Identify which cell holds the provided text, then report its [x, y] central coordinate. 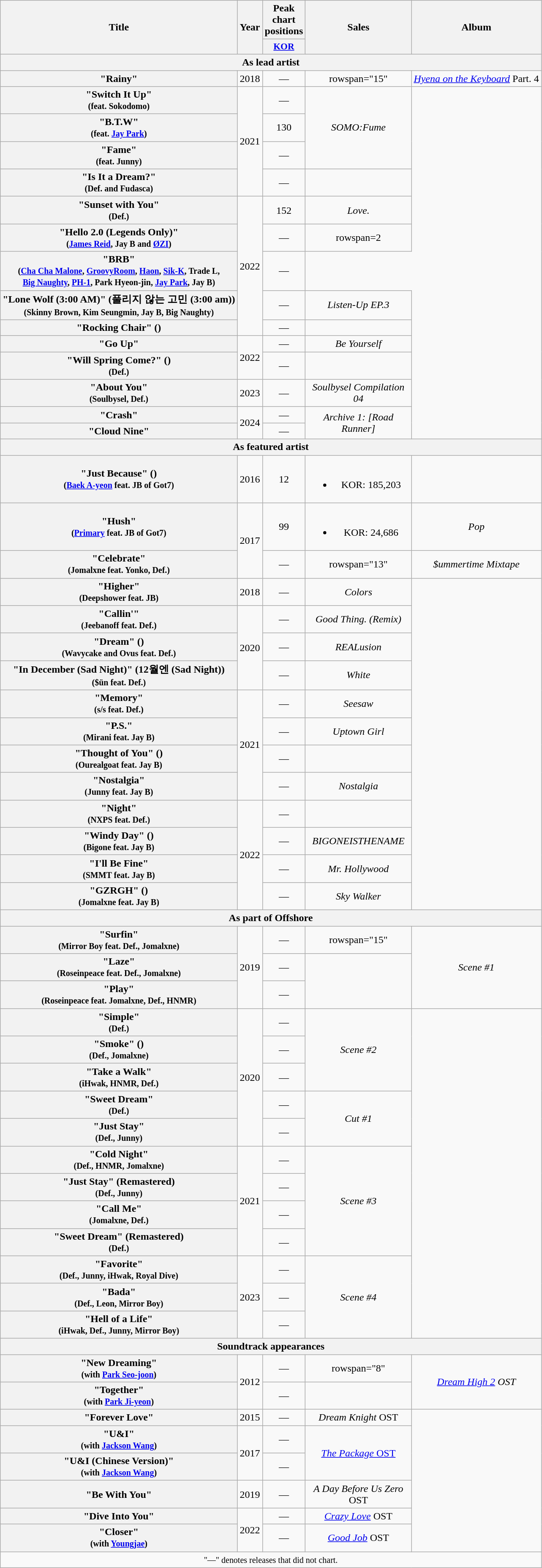
White [358, 675]
"Play"(Roseinpeace feat. Jomalxne, Def., HNMR) [119, 995]
130 [284, 128]
"Rocking Chair" () [119, 328]
"Windy Day" ()(Bigone feat. Jay B) [119, 841]
Scene #1 [477, 968]
"Take a Walk"(iHwak, HNMR, Def.) [119, 1077]
"New Dreaming" (with Park Seo-joon) [119, 1368]
Archive 1: [Road Runner] [358, 423]
Peakchartpositions [284, 20]
"U&I"(with Jackson Wang) [119, 1439]
"U&I (Chinese Version)"(with Jackson Wang) [119, 1467]
As featured artist [271, 447]
Love. [358, 210]
As lead artist [271, 62]
Scene #3 [358, 1201]
Sales [358, 27]
"Surfin"(Mirror Boy feat. Def., Jomalxne) [119, 940]
Scene #2 [358, 1050]
2024 [250, 423]
12 [284, 479]
Dream High 2 OST [477, 1382]
"Forever Love" [119, 1418]
"In December (Sad Night)" (12월엔 (Sad Night))($ün feat. Def.) [119, 675]
"Just Stay" (Remastered)(Def., Junny) [119, 1187]
"Closer"(with Youngjae) [119, 1538]
"Bada"(Def., Leon, Mirror Boy) [119, 1297]
Good Job OST [358, 1538]
Good Thing. (Remix) [358, 619]
"Sunset with You"(Def.) [119, 210]
"Smoke" ()(Def., Jomalxne) [119, 1050]
"Laze"(Roseinpeace feat. Def., Jomalxne) [119, 968]
"Dive Into You" [119, 1516]
"P.S."(Mirani feat. Jay B) [119, 731]
rowspan="8" [358, 1368]
"Simple"(Def.) [119, 1023]
Nostalgia [358, 786]
"Dream" ()(Wavycake and Ovus feat. Def.) [119, 646]
"—" denotes releases that did not chart. [271, 1560]
"Is It a Dream?"(Def. and Fudasca) [119, 183]
"Memory"(s/s feat. Def.) [119, 704]
"Cloud Nine" [119, 431]
"Together"(with Park Ji-yeon) [119, 1396]
"GZRGH" ()(Jomalxne feat. Jay B) [119, 896]
"Be With You" [119, 1494]
Mr. Hollywood [358, 869]
$ummertime Mixtape [477, 564]
"Sweet Dream" (Remastered)(Def.) [119, 1242]
2016 [250, 479]
"Celebrate"(Jomalxne feat. Yonko, Def.) [119, 564]
Seesaw [358, 704]
Cut #1 [358, 1118]
152 [284, 210]
KOR: 185,203 [358, 479]
"BRB"(Cha Cha Malone, GroovyRoom, Haon, Sik-K, Trade L,Big Naughty, PH-1, Park Hyeon-jin, Jay Park, Jay B) [119, 271]
Year [250, 27]
"Lone Wolf (3:00 AM)" (풀리지 않는 고민 (3:00 am))(Skinny Brown, Kim Seungmin, Jay B, Big Naughty) [119, 305]
"Thought of You" ()(Ourealgoat feat. Jay B) [119, 759]
Soulbysel Compilation 04 [358, 393]
"Nostalgia"(Junny feat. Jay B) [119, 786]
A Day Before Us Zero OST [358, 1494]
"Callin'"(Jeebanoff feat. Def.) [119, 619]
"Favorite"(Def., Junny, iHwak, Royal Dive) [119, 1269]
"Fame"(feat. Junny) [119, 155]
2015 [250, 1418]
REALusion [358, 646]
"Hush"(Primary feat. JB of Got7) [119, 526]
Crazy Love OST [358, 1516]
The Package OST [358, 1453]
Soundtrack appearances [271, 1346]
Title [119, 27]
Dream Knight OST [358, 1418]
rowspan="13" [358, 564]
2012 [250, 1382]
Be Yourself [358, 344]
BIGONEISTHENAME [358, 841]
"Sweet Dream"(Def.) [119, 1104]
Uptown Girl [358, 731]
Sky Walker [358, 896]
"Will Spring Come?" ()(Def.) [119, 366]
"Hell of a Life"(iHwak, Def., Junny, Mirror Boy) [119, 1324]
KOR: 24,686 [358, 526]
"Just Stay"(Def., Junny) [119, 1132]
"Crash" [119, 415]
"Night"(NXPS feat. Def.) [119, 814]
KOR [284, 47]
"Rainy" [119, 78]
rowspan=2 [358, 237]
Listen-Up EP.3 [358, 305]
Album [477, 27]
"Cold Night"(Def., HNMR, Jomalxne) [119, 1159]
SOMO:Fume [358, 128]
"Switch It Up"(feat. Sokodomo) [119, 101]
Hyena on the Keyboard Part. 4 [477, 78]
"B.T.W"(feat. Jay Park) [119, 128]
"Call Me"(Jomalxne, Def.) [119, 1214]
Pop [477, 526]
"Go Up" [119, 344]
"Higher"(Deepshower feat. JB) [119, 592]
"Hello 2.0 (Legends Only)"(James Reid, Jay B and ØZI) [119, 237]
"About You"(Soulbysel, Def.) [119, 393]
Colors [358, 592]
"Just Because" ()(Baek A-yeon feat. JB of Got7) [119, 479]
As part of Offshore [271, 918]
99 [284, 526]
"I'll Be Fine"(SMMT feat. Jay B) [119, 869]
Scene #4 [358, 1297]
